Return the (x, y) coordinate for the center point of the cell that contains the specified text.  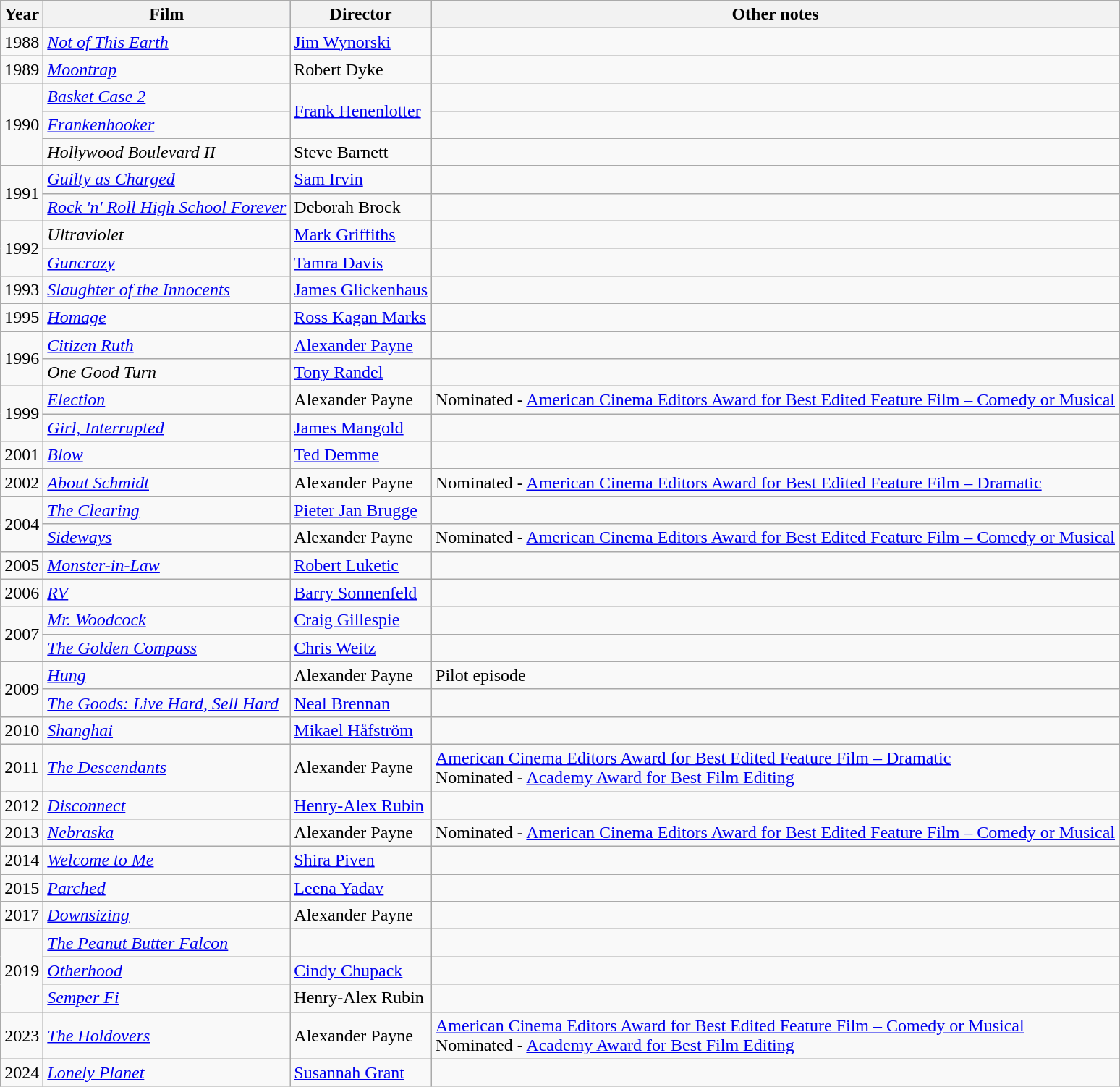
Guilty as Charged (166, 179)
Sideways (166, 538)
1988 (22, 42)
Guncrazy (166, 262)
Robert Luketic (361, 565)
Susannah Grant (361, 1073)
The Golden Compass (166, 648)
Steve Barnett (361, 152)
The Peanut Butter Falcon (166, 943)
Chris Weitz (361, 648)
1989 (22, 69)
Film (166, 14)
American Cinema Editors Award for Best Edited Feature Film – Dramatic Nominated - Academy Award for Best Film Editing (776, 767)
1990 (22, 124)
Mikael Håfström (361, 730)
1992 (22, 248)
Girl, Interrupted (166, 428)
Mark Griffiths (361, 234)
Basket Case 2 (166, 97)
Barry Sonnenfeld (361, 593)
Robert Dyke (361, 69)
Hung (166, 675)
Ross Kagan Marks (361, 317)
1996 (22, 359)
Hollywood Boulevard II (166, 152)
Ultraviolet (166, 234)
Citizen Ruth (166, 345)
2004 (22, 524)
Frank Henenlotter (361, 111)
RV (166, 593)
2012 (22, 805)
Year (22, 14)
About Schmidt (166, 483)
Shanghai (166, 730)
2014 (22, 860)
Neal Brennan (361, 703)
Parched (166, 888)
Election (166, 400)
The Descendants (166, 767)
One Good Turn (166, 373)
2019 (22, 970)
2002 (22, 483)
Moontrap (166, 69)
Leena Yadav (361, 888)
Sam Irvin (361, 179)
Craig Gillespie (361, 620)
James Glickenhaus (361, 289)
Semper Fi (166, 998)
Disconnect (166, 805)
2011 (22, 767)
2005 (22, 565)
Lonely Planet (166, 1073)
Pilot episode (776, 675)
The Holdovers (166, 1035)
2024 (22, 1073)
Jim Wynorski (361, 42)
The Goods: Live Hard, Sell Hard (166, 703)
Otherhood (166, 970)
Pieter Jan Brugge (361, 510)
Other notes (776, 14)
Cindy Chupack (361, 970)
Director (361, 14)
2013 (22, 833)
Deborah Brock (361, 207)
2010 (22, 730)
Nominated - American Cinema Editors Award for Best Edited Feature Film – Dramatic (776, 483)
American Cinema Editors Award for Best Edited Feature Film – Comedy or Musical Nominated - Academy Award for Best Film Editing (776, 1035)
Blow (166, 455)
Not of This Earth (166, 42)
Slaughter of the Innocents (166, 289)
1999 (22, 414)
2006 (22, 593)
Frankenhooker (166, 124)
Mr. Woodcock (166, 620)
2001 (22, 455)
2023 (22, 1035)
Ted Demme (361, 455)
2007 (22, 634)
Nebraska (166, 833)
Welcome to Me (166, 860)
Shira Piven (361, 860)
Tony Randel (361, 373)
1993 (22, 289)
Tamra Davis (361, 262)
1991 (22, 193)
2017 (22, 915)
2015 (22, 888)
2009 (22, 689)
Monster-in-Law (166, 565)
The Clearing (166, 510)
Homage (166, 317)
1995 (22, 317)
James Mangold (361, 428)
Rock 'n' Roll High School Forever (166, 207)
Downsizing (166, 915)
